Extract the (x, y) coordinate from the center of the cell holding the provided text.  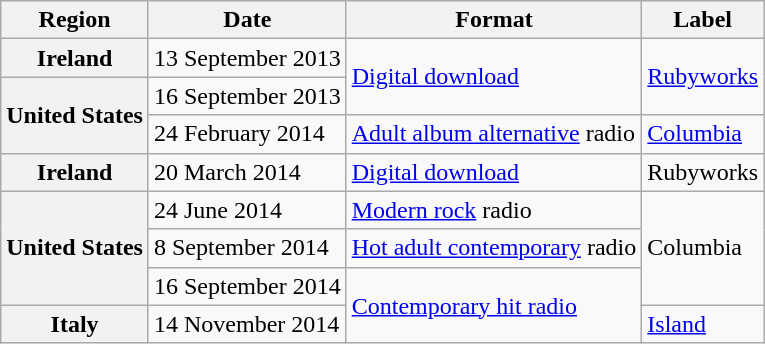
16 September 2014 (247, 286)
16 September 2013 (247, 96)
13 September 2013 (247, 58)
Contemporary hit radio (494, 305)
8 September 2014 (247, 248)
Label (703, 20)
Adult album alternative radio (494, 134)
Format (494, 20)
24 February 2014 (247, 134)
Date (247, 20)
Italy (75, 324)
24 June 2014 (247, 210)
Modern rock radio (494, 210)
14 November 2014 (247, 324)
Island (703, 324)
Region (75, 20)
20 March 2014 (247, 172)
Hot adult contemporary radio (494, 248)
